From the cell containing the given text, extract its center point as (x, y) coordinate. 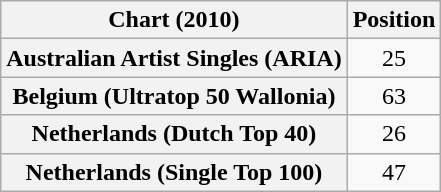
26 (394, 134)
Position (394, 20)
Australian Artist Singles (ARIA) (174, 58)
Netherlands (Single Top 100) (174, 172)
47 (394, 172)
Belgium (Ultratop 50 Wallonia) (174, 96)
Netherlands (Dutch Top 40) (174, 134)
Chart (2010) (174, 20)
25 (394, 58)
63 (394, 96)
